Provide the [X, Y] coordinate of the cell's center where the given text is located.  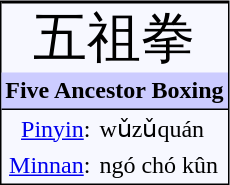
Five Ancestor Boxing [114, 91]
ngó chó kûn [162, 166]
wǔzǔquán [162, 129]
五祖拳 [114, 37]
Minnan: [48, 166]
Pinyin: [48, 129]
